Pinpoint the cell where the given text exists, returning its [X, Y] midpoint coordinate. 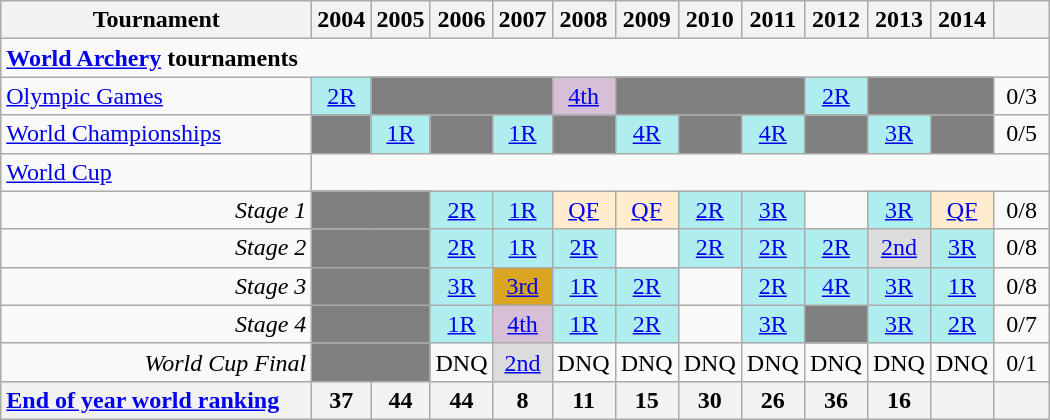
End of year world ranking [156, 400]
Tournament [156, 20]
2010 [710, 20]
26 [772, 400]
Olympic Games [156, 96]
Stage 2 [156, 248]
0/5 [1022, 134]
30 [710, 400]
Stage 3 [156, 286]
Stage 1 [156, 210]
World Cup [156, 172]
2012 [836, 20]
2009 [646, 20]
Stage 4 [156, 324]
0/7 [1022, 324]
2005 [400, 20]
37 [342, 400]
World Archery tournaments [526, 58]
3rd [522, 286]
36 [836, 400]
2006 [462, 20]
2004 [342, 20]
0/1 [1022, 362]
15 [646, 400]
World Cup Final [156, 362]
8 [522, 400]
2013 [898, 20]
World Championships [156, 134]
16 [898, 400]
2007 [522, 20]
2014 [962, 20]
11 [584, 400]
2008 [584, 20]
2011 [772, 20]
0/3 [1022, 96]
